Return (X, Y) of the center of cell containing provided text 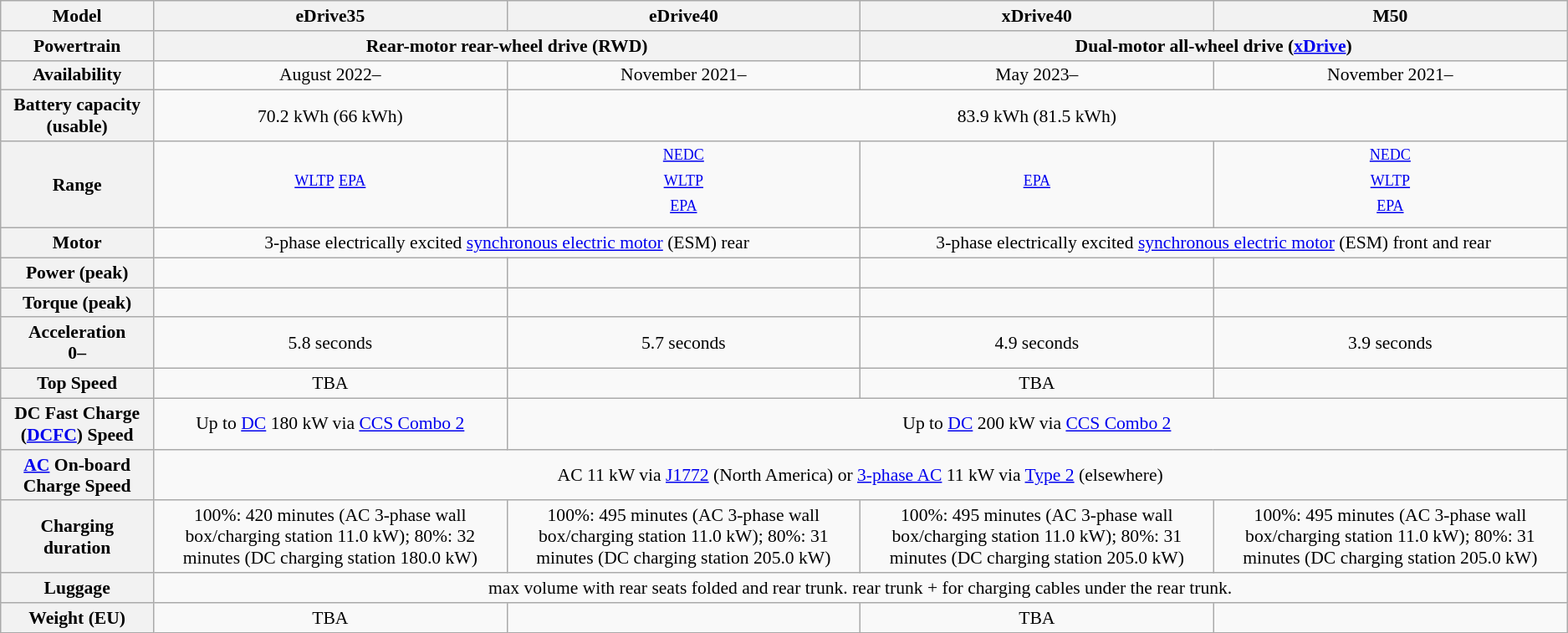
Motor (77, 243)
May 2023– (1037, 75)
DC Fast Charge (DCFC) Speed (77, 423)
Model (77, 16)
Up to DC 200 kW via CCS Combo 2 (1037, 423)
Power (peak) (77, 273)
3.9 seconds (1390, 343)
Charging duration (77, 537)
August 2022– (331, 75)
Acceleration0– (77, 343)
Luggage (77, 588)
eDrive35 (331, 16)
Rear-motor rear-wheel drive (RWD) (507, 46)
Up to DC 180 kW via CCS Combo 2 (331, 423)
xDrive40 (1037, 16)
100%: 420 minutes (AC 3-phase wall box/charging station 11.0 kW); 80%: 32 minutes (DC charging station 180.0 kW) (331, 537)
70.2 kWh (66 kWh) (331, 115)
Range (77, 185)
5.7 seconds (684, 343)
3-phase electrically excited synchronous electric motor (ESM) front and rear (1214, 243)
AC 11 kW via J1772 (North America) or 3-phase AC 11 kW via Type 2 (elsewhere) (861, 475)
WLTP EPA (331, 185)
AC On-board Charge Speed (77, 475)
Top Speed (77, 384)
Powertrain (77, 46)
83.9 kWh (81.5 kWh) (1037, 115)
EPA (1037, 185)
Weight (EU) (77, 618)
Battery capacity (usable) (77, 115)
Torque (peak) (77, 303)
M50 (1390, 16)
Dual-motor all-wheel drive (xDrive) (1214, 46)
4.9 seconds (1037, 343)
eDrive40 (684, 16)
max volume with rear seats folded and rear trunk. rear trunk + for charging cables under the rear trunk. (861, 588)
Availability (77, 75)
5.8 seconds (331, 343)
3-phase electrically excited synchronous electric motor (ESM) rear (507, 243)
